Scan for the cell matching the given text and deliver its (X, Y) coordinate at center. 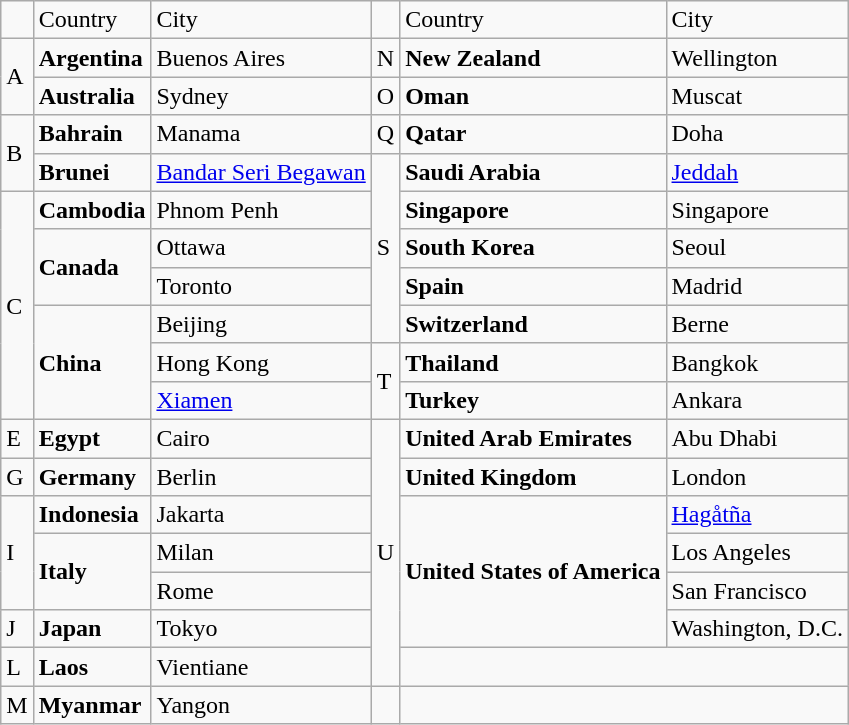
C (17, 305)
Milan (261, 553)
Laos (92, 667)
Japan (92, 629)
Doha (757, 134)
Muscat (757, 96)
Bangkok (757, 362)
Spain (533, 286)
Rome (261, 591)
Germany (92, 477)
United Arab Emirates (533, 438)
Bandar Seri Begawan (261, 172)
G (17, 477)
Canada (92, 267)
Berne (757, 324)
Egypt (92, 438)
Sydney (261, 96)
A (17, 77)
Indonesia (92, 515)
Myanmar (92, 705)
Italy (92, 572)
Phnom Penh (261, 210)
Hong Kong (261, 362)
Cambodia (92, 210)
Hagåtña (757, 515)
Xiamen (261, 400)
Madrid (757, 286)
Saudi Arabia (533, 172)
Oman (533, 96)
Bahrain (92, 134)
Toronto (261, 286)
Ankara (757, 400)
United States of America (533, 572)
T (385, 381)
Buenos Aires (261, 58)
Vientiane (261, 667)
Jeddah (757, 172)
I (17, 553)
B (17, 153)
Tokyo (261, 629)
S (385, 248)
U (385, 552)
Jakarta (261, 515)
Berlin (261, 477)
Seoul (757, 248)
E (17, 438)
Washington, D.C. (757, 629)
Qatar (533, 134)
Los Angeles (757, 553)
M (17, 705)
New Zealand (533, 58)
London (757, 477)
San Francisco (757, 591)
United Kingdom (533, 477)
South Korea (533, 248)
Turkey (533, 400)
J (17, 629)
Argentina (92, 58)
L (17, 667)
Brunei (92, 172)
Switzerland (533, 324)
Manama (261, 134)
Q (385, 134)
China (92, 362)
O (385, 96)
Beijing (261, 324)
Wellington (757, 58)
Yangon (261, 705)
Australia (92, 96)
Ottawa (261, 248)
Abu Dhabi (757, 438)
Cairo (261, 438)
N (385, 58)
Thailand (533, 362)
